Return the [X, Y] coordinate for the center point of the cell that contains the specified text.  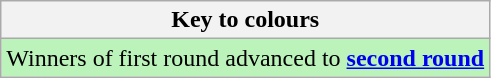
Key to colours [246, 20]
Winners of first round advanced to second round [246, 58]
